Capture the cell that displays the provided text and extract its [X, Y] central coordinate. 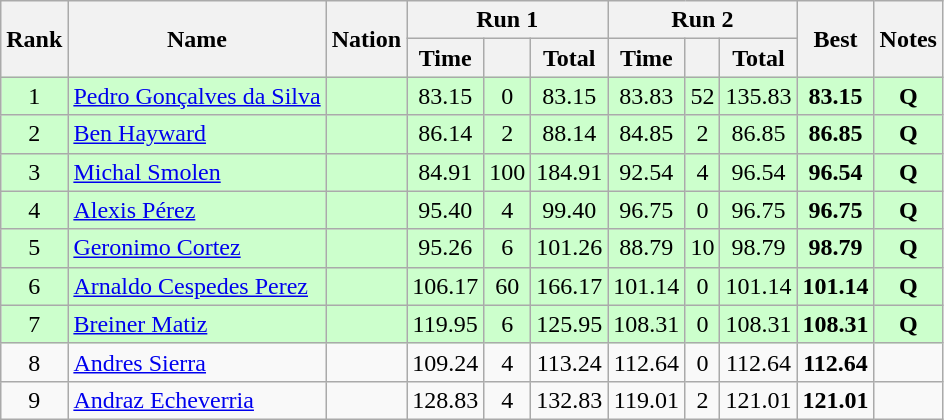
Ben Hayward [197, 134]
84.91 [446, 172]
95.40 [446, 210]
109.24 [446, 362]
Nation [366, 39]
92.54 [646, 172]
166.17 [570, 286]
119.95 [446, 324]
132.83 [570, 400]
Run 2 [702, 20]
Pedro Gonçalves da Silva [197, 96]
100 [508, 172]
84.85 [646, 134]
5 [34, 248]
1 [34, 96]
Geronimo Cortez [197, 248]
Notes [908, 39]
Name [197, 39]
135.83 [758, 96]
95.26 [446, 248]
106.17 [446, 286]
Breiner Matiz [197, 324]
101.26 [570, 248]
Arnaldo Cespedes Perez [197, 286]
86.14 [446, 134]
Run 1 [508, 20]
83.83 [646, 96]
9 [34, 400]
Alexis Pérez [197, 210]
113.24 [570, 362]
8 [34, 362]
Best [836, 39]
52 [702, 96]
128.83 [446, 400]
60 [508, 286]
88.14 [570, 134]
99.40 [570, 210]
10 [702, 248]
7 [34, 324]
125.95 [570, 324]
119.01 [646, 400]
Andres Sierra [197, 362]
3 [34, 172]
Andraz Echeverria [197, 400]
184.91 [570, 172]
Rank [34, 39]
88.79 [646, 248]
Michal Smolen [197, 172]
